Find where the given text appears and provide that cell's center as [X, Y] coordinate. 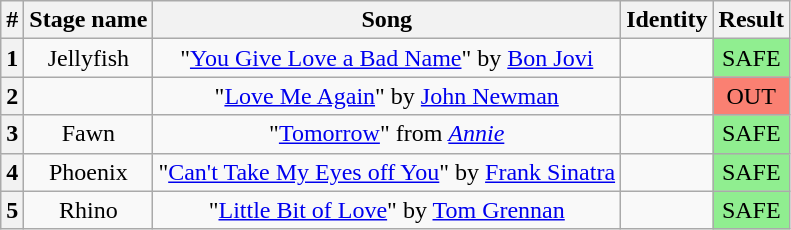
"You Give Love a Bad Name" by Bon Jovi [387, 58]
Rhino [88, 210]
1 [12, 58]
OUT [751, 96]
Fawn [88, 134]
Stage name [88, 20]
Phoenix [88, 172]
3 [12, 134]
4 [12, 172]
# [12, 20]
Song [387, 20]
Result [751, 20]
5 [12, 210]
"Little Bit of Love" by Tom Grennan [387, 210]
Jellyfish [88, 58]
"Tomorrow" from Annie [387, 134]
"Can't Take My Eyes off You" by Frank Sinatra [387, 172]
"Love Me Again" by John Newman [387, 96]
Identity [667, 20]
2 [12, 96]
